Return [x, y] of the center of cell containing provided text 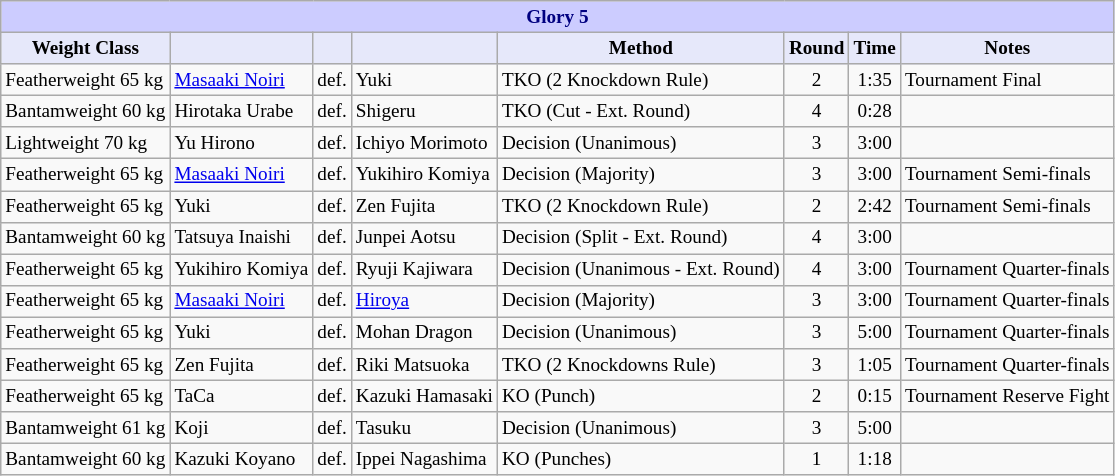
Tasuku [424, 428]
1:35 [874, 80]
Ryuji Kajiwara [424, 270]
1 [816, 460]
Weight Class [86, 48]
Hiroya [424, 301]
Round [816, 48]
Glory 5 [558, 17]
Bantamweight 61 kg [86, 428]
Time [874, 48]
Tournament Reserve Fight [1007, 396]
Lightweight 70 kg [86, 143]
Shigeru [424, 111]
Decision (Split - Ext. Round) [640, 238]
TKO (Cut - Ext. Round) [640, 111]
1:05 [874, 365]
Tournament Final [1007, 80]
Method [640, 48]
Hirotaka Urabe [242, 111]
0:15 [874, 396]
Ippei Nagashima [424, 460]
Mohan Dragon [424, 333]
Junpei Aotsu [424, 238]
KO (Punch) [640, 396]
1:18 [874, 460]
Yu Hirono [242, 143]
Decision (Unanimous - Ext. Round) [640, 270]
KO (Punches) [640, 460]
TKO (2 Knockdowns Rule) [640, 365]
TaCa [242, 396]
Tatsuya Inaishi [242, 238]
Notes [1007, 48]
Kazuki Hamasaki [424, 396]
Riki Matsuoka [424, 365]
2:42 [874, 206]
Koji [242, 428]
Ichiyo Morimoto [424, 143]
0:28 [874, 111]
Kazuki Koyano [242, 460]
